Find where the given text appears and provide that cell's center as (X, Y) coordinate. 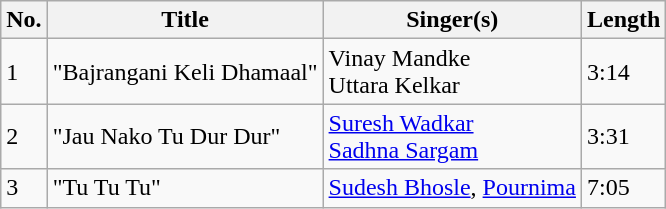
Suresh WadkarSadhna Sargam (452, 136)
Title (185, 20)
"Tu Tu Tu" (185, 188)
No. (24, 20)
1 (24, 72)
"Bajrangani Keli Dhamaal" (185, 72)
"Jau Nako Tu Dur Dur" (185, 136)
3 (24, 188)
Sudesh Bhosle, Pournima (452, 188)
3:31 (623, 136)
Vinay MandkeUttara Kelkar (452, 72)
Length (623, 20)
7:05 (623, 188)
2 (24, 136)
Singer(s) (452, 20)
3:14 (623, 72)
